Provide the (X, Y) coordinate of the cell's center where the given text is located.  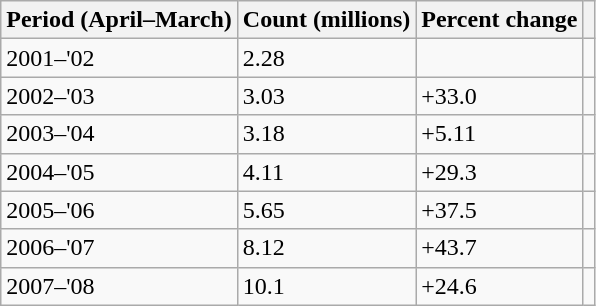
+43.7 (500, 248)
Period (April–March) (120, 20)
10.1 (326, 286)
2.28 (326, 58)
2007–'08 (120, 286)
Percent change (500, 20)
2004–'05 (120, 172)
2006–'07 (120, 248)
+33.0 (500, 96)
2002–'03 (120, 96)
3.03 (326, 96)
3.18 (326, 134)
4.11 (326, 172)
+37.5 (500, 210)
Count (millions) (326, 20)
8.12 (326, 248)
+5.11 (500, 134)
2001–'02 (120, 58)
+24.6 (500, 286)
5.65 (326, 210)
2003–'04 (120, 134)
+29.3 (500, 172)
2005–'06 (120, 210)
